For the text-containing cell, return its midpoint in [x, y] coordinate format. 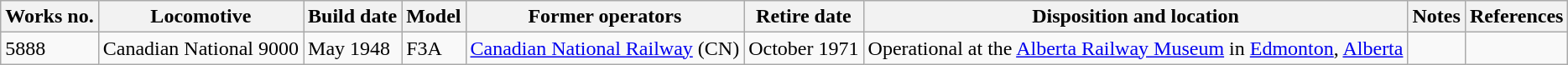
5888 [49, 48]
Former operators [605, 17]
References [1517, 17]
Notes [1436, 17]
Disposition and location [1136, 17]
October 1971 [804, 48]
Locomotive [201, 17]
Canadian National Railway (CN) [605, 48]
Build date [352, 17]
Canadian National 9000 [201, 48]
Retire date [804, 17]
Model [434, 17]
F3A [434, 48]
Operational at the Alberta Railway Museum in Edmonton, Alberta [1136, 48]
May 1948 [352, 48]
Works no. [49, 17]
